Provide the (x, y) coordinate of the cell's center where the given text is located.  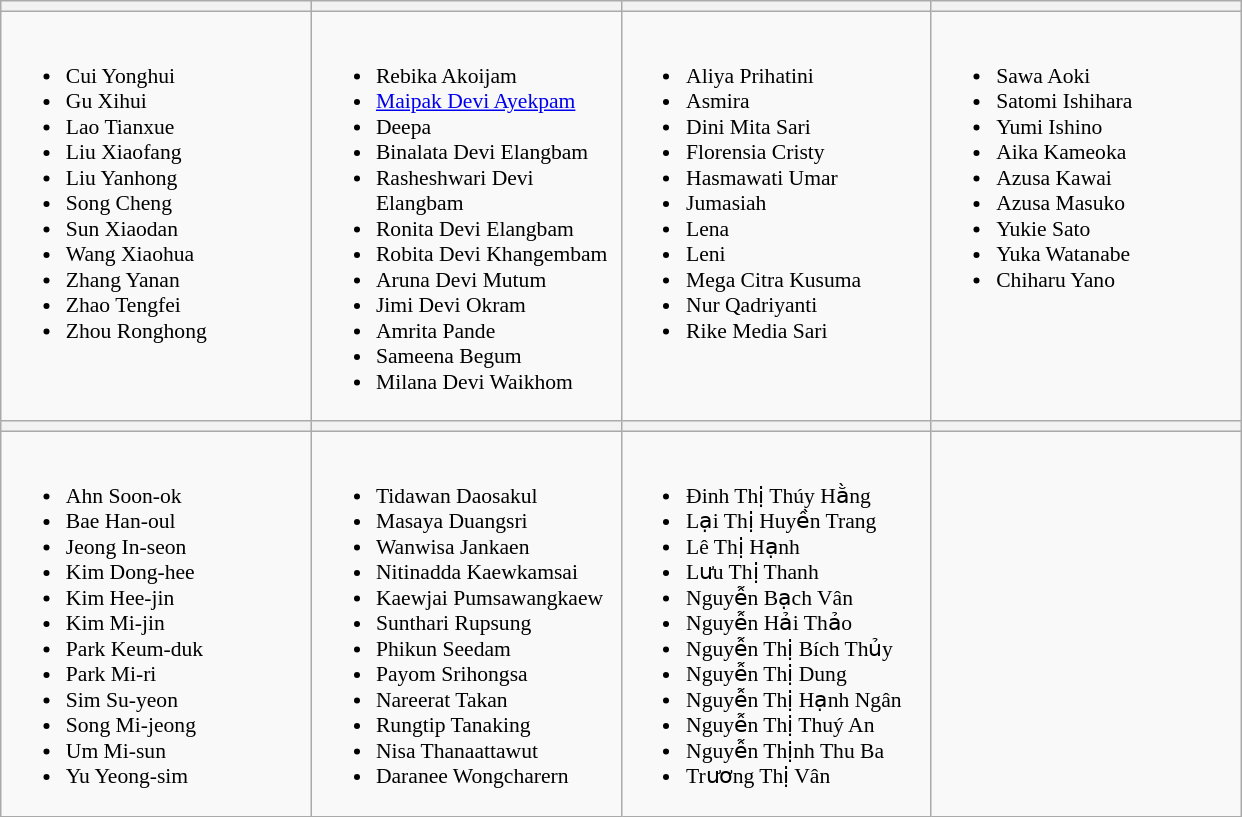
Cui YonghuiGu XihuiLao TianxueLiu XiaofangLiu YanhongSong ChengSun XiaodanWang XiaohuaZhang YananZhao TengfeiZhou Ronghong (156, 216)
Sawa AokiSatomi IshiharaYumi IshinoAika KameokaAzusa KawaiAzusa MasukoYukie SatoYuka WatanabeChiharu Yano (1086, 216)
Aliya PrihatiniAsmiraDini Mita SariFlorensia CristyHasmawati UmarJumasiahLenaLeniMega Citra KusumaNur QadriyantiRike Media Sari (776, 216)
Ahn Soon-okBae Han-oulJeong In-seonKim Dong-heeKim Hee-jinKim Mi-jinPark Keum-dukPark Mi-riSim Su-yeonSong Mi-jeongUm Mi-sunYu Yeong-sim (156, 624)
